From the cell containing the given text, extract its center point as (x, y) coordinate. 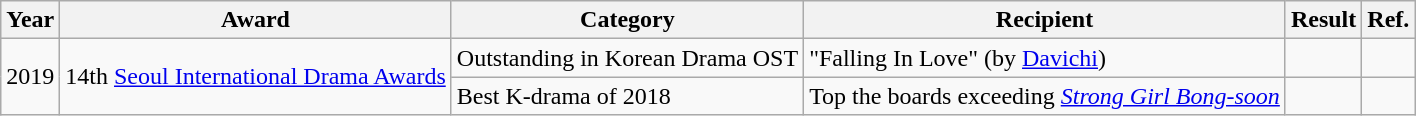
Result (1323, 20)
Year (30, 20)
Top the boards exceeding Strong Girl Bong-soon (1045, 96)
Award (256, 20)
Best K-drama of 2018 (627, 96)
Recipient (1045, 20)
Ref. (1388, 20)
Outstanding in Korean Drama OST (627, 58)
"Falling In Love" (by Davichi) (1045, 58)
2019 (30, 77)
14th Seoul International Drama Awards (256, 77)
Category (627, 20)
